Capture the cell that displays the provided text and extract its [X, Y] central coordinate. 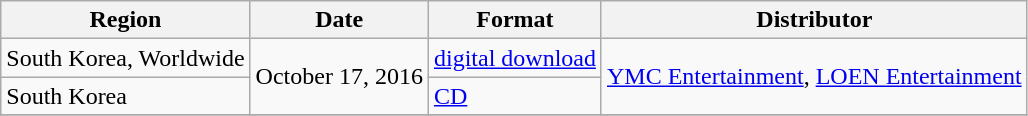
Distributor [814, 20]
Format [514, 20]
Date [339, 20]
South Korea, Worldwide [126, 58]
October 17, 2016 [339, 77]
South Korea [126, 96]
digital download [514, 58]
CD [514, 96]
YMC Entertainment, LOEN Entertainment [814, 77]
Region [126, 20]
